Detect which cell encompasses the target text, then output its [X, Y] center coordinate. 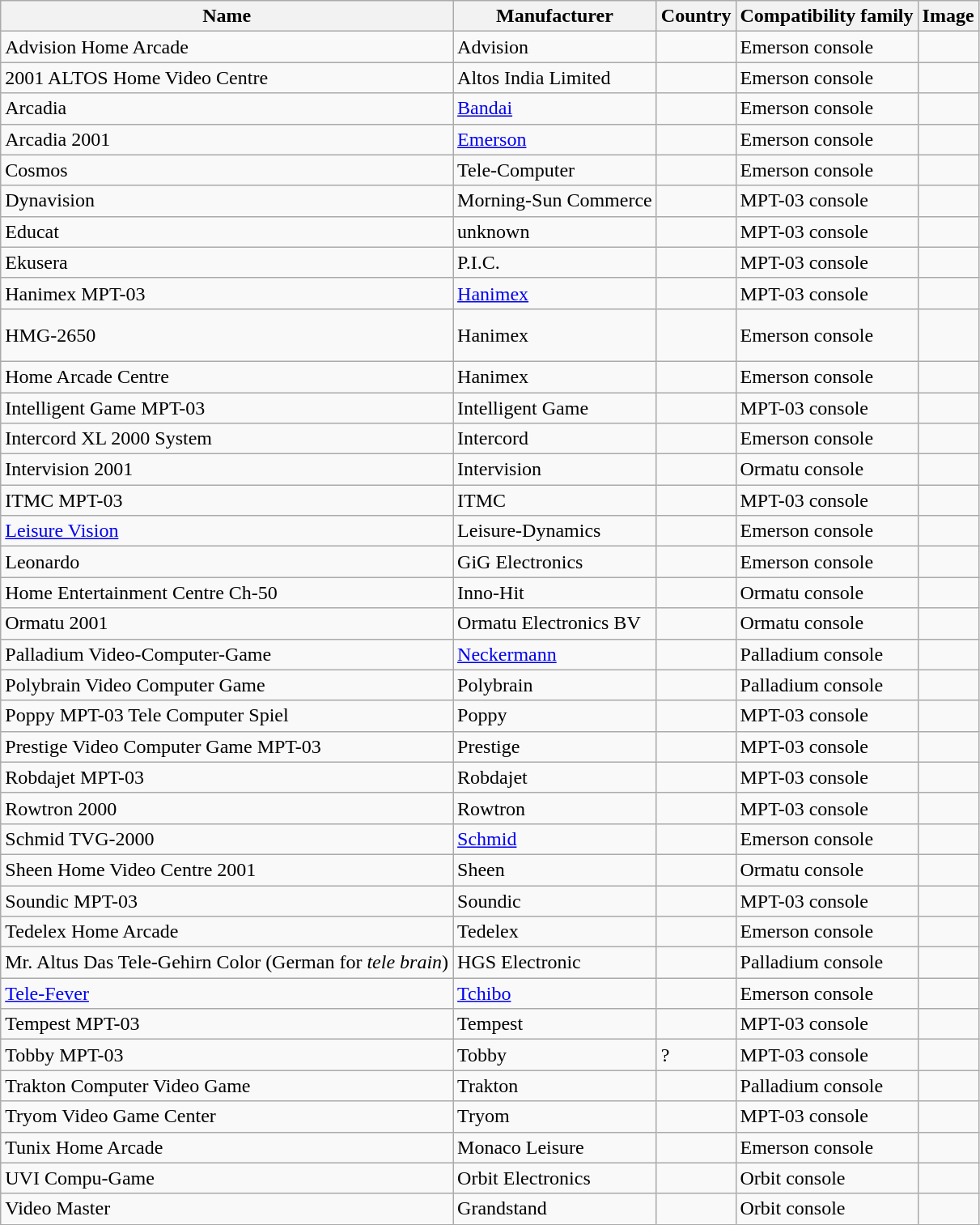
Home Entertainment Centre Ch-50 [227, 593]
Soundic MPT-03 [227, 901]
HMG-2650 [227, 335]
Advision Home Arcade [227, 47]
Soundic [555, 901]
2001 ALTOS Home Video Centre [227, 78]
? [696, 1055]
Trakton Computer Video Game [227, 1086]
Leisure Vision [227, 531]
Poppy MPT-03 Tele Computer Spiel [227, 716]
Intercord [555, 439]
Intelligent Game MPT-03 [227, 407]
Prestige Video Computer Game MPT-03 [227, 746]
Sheen Home Video Centre 2001 [227, 870]
Morning-Sun Commerce [555, 201]
Arcadia [227, 108]
Hanimex MPT-03 [227, 293]
Schmid TVG-2000 [227, 839]
Inno-Hit [555, 593]
Video Master [227, 1209]
Tryom Video Game Center [227, 1117]
Compatibility family [827, 16]
Intercord XL 2000 System [227, 439]
Tunix Home Arcade [227, 1147]
Trakton [555, 1086]
Tedelex [555, 932]
Robdajet [555, 777]
Schmid [555, 839]
UVI Compu-Game [227, 1178]
GiG Electronics [555, 562]
Sheen [555, 870]
Emerson [555, 139]
P.I.C. [555, 262]
Poppy [555, 716]
Cosmos [227, 170]
Tchibo [555, 993]
Manufacturer [555, 16]
Prestige [555, 746]
Educat [227, 232]
Tobby MPT-03 [227, 1055]
Rowtron 2000 [227, 808]
Tryom [555, 1117]
ITMC MPT-03 [227, 500]
Tempest [555, 1024]
Dynavision [227, 201]
Orbit Electronics [555, 1178]
Bandai [555, 108]
Polybrain [555, 685]
Palladium Video-Computer-Game [227, 654]
Leonardo [227, 562]
Altos India Limited [555, 78]
Tempest MPT-03 [227, 1024]
Tedelex Home Arcade [227, 932]
Tobby [555, 1055]
Grandstand [555, 1209]
Neckermann [555, 654]
Home Arcade Centre [227, 376]
Ekusera [227, 262]
Tele-Fever [227, 993]
Ormatu Electronics BV [555, 623]
Arcadia 2001 [227, 139]
Rowtron [555, 808]
Intelligent Game [555, 407]
Monaco Leisure [555, 1147]
Leisure-Dynamics [555, 531]
Intervision 2001 [227, 470]
ITMC [555, 500]
Image [948, 16]
Robdajet MPT-03 [227, 777]
Country [696, 16]
Polybrain Video Computer Game [227, 685]
Tele-Computer [555, 170]
HGS Electronic [555, 963]
Advision [555, 47]
unknown [555, 232]
Ormatu 2001 [227, 623]
Mr. Altus Das Tele-Gehirn Color (German for tele brain) [227, 963]
Intervision [555, 470]
Name [227, 16]
